Locate the cell with the specified text and output its (X, Y) center coordinate. 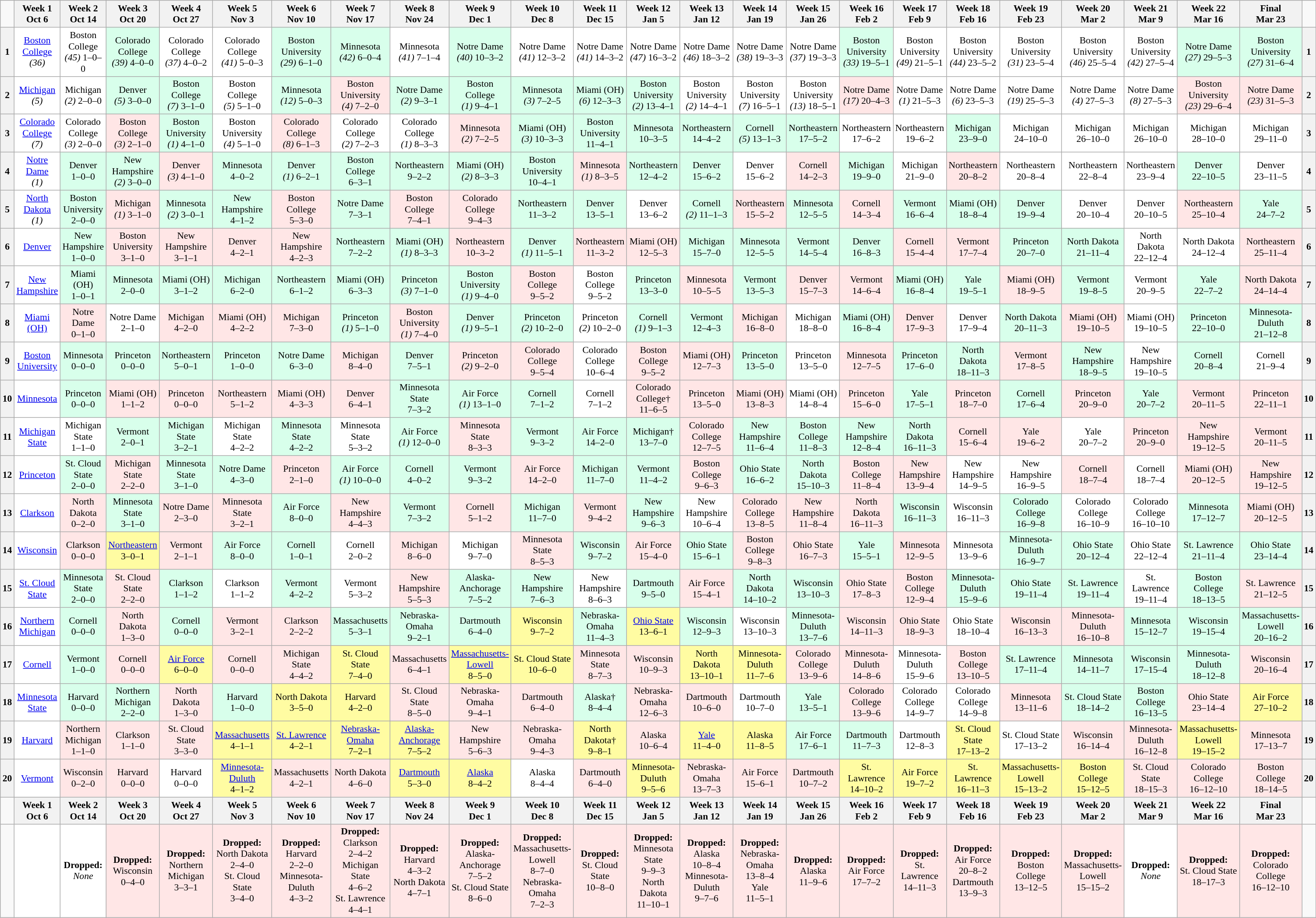
Boston University(33) 19–5–1 (867, 52)
Dropped:St. Cloud State18–17–3 (1208, 871)
Vermont1–0–0 (83, 665)
Cornell1–0–1 (301, 551)
Colorado College12–7–5 (707, 437)
Minnesota(12) 5–0–3 (301, 95)
Boston University11–4–1 (600, 133)
Northeastern20–8–2 (973, 172)
Notre Dame2–3–0 (186, 512)
Michigan29–11–0 (1270, 133)
Michigan8–6–0 (420, 551)
Clarkson (37, 512)
Vermont16–6–4 (920, 209)
Minnesota(41) 7–1–4 (420, 52)
Northeastern15–5–2 (760, 209)
Northeastern20–8–4 (1031, 172)
Vermont17–8–5 (1031, 361)
Minnesota-Duluth21–12–8 (1270, 323)
Northern Michigan1–1–0 (83, 740)
Miami (OH)18–8–4 (973, 209)
Dropped:Nebraska-Omaha13–8–4Yale11–5–1 (760, 871)
Minnesota(3) 7–2–5 (542, 95)
Colorado College16–9–8 (1031, 512)
Air Force17–6–1 (813, 740)
Notre Dame(38) 19–3–3 (760, 52)
Miami (OH)6–3–3 (360, 286)
Air Force15–4–1 (707, 589)
Minnesota(2) 7–2–5 (480, 133)
St. Lawrence16–11–3 (973, 779)
Notre Dame(2) 9–3–1 (420, 95)
Cornell(2) 11–1–3 (707, 209)
Michigan State1–1–0 (83, 437)
Princeton17–6–0 (920, 361)
Colorado College(2) 7–2–3 (360, 133)
Princeton(3) 7–1–0 (420, 286)
Minnesota12–9–5 (920, 551)
Denver17–9–3 (920, 323)
Princeton22–11–1 (1270, 399)
Colorado College(39) 4–0–0 (133, 52)
Northeastern23–9–4 (1151, 172)
Denver19–9–4 (1031, 209)
Dartmouth11–7–3 (867, 740)
Boston College9–8–3 (760, 551)
St. Lawrence21–11–4 (1208, 551)
Massachusetts5–3–1 (360, 626)
Minnesota4–0–2 (242, 172)
Air Force6–0–0 (186, 665)
Miami (OH)12–7–3 (707, 361)
Notre Dame4–3–0 (242, 475)
Clarkson1–1–0 (133, 740)
Northeastern9–2–2 (420, 172)
Vermont3–2–1 (242, 626)
Michigan(1) 3–1–0 (133, 209)
Boston College12–9–4 (920, 589)
Cornell14–3–4 (867, 209)
Michigan State3–2–1 (186, 437)
Vermont4–2–2 (301, 589)
Clarkson0–0–0 (83, 551)
Boston College(3) 2–1–0 (133, 133)
Cornell21–9–4 (1270, 361)
Miami (OH)(6) 12–3–3 (600, 95)
Denver(3) 4–1–0 (186, 172)
Cornell(5) 13–1–3 (760, 133)
Denver13–6–2 (653, 209)
New Hampshire16–9–5 (1031, 475)
Massachusetts6–4–1 (420, 665)
Dropped:Alaska10–8–4Minnesota-Duluth9–7–6 (707, 871)
St. Cloud State2–0–0 (83, 475)
Northeastern12–4–2 (653, 172)
Notre Dame(23) 31–5–3 (1270, 95)
North Dakota3–5–0 (301, 703)
Miami (OH)12–5–3 (653, 247)
Yale24–7–2 (1270, 209)
Colorado College(41) 5–0–3 (242, 52)
Boston University(13) 18–5–1 (813, 95)
Yale17–5–1 (920, 399)
New Hampshire9–6–3 (653, 512)
Minnesota10–5–5 (707, 286)
Cornell15–6–4 (973, 437)
Vermont7–3–2 (420, 512)
Massachusetts-Lowell8–5–0 (480, 665)
Boston College6–3–1 (360, 172)
Colorado College13–8–5 (760, 512)
Michigan(2) 2–0–0 (83, 95)
North Dakota4–6–0 (360, 779)
Vermont9–4–2 (600, 512)
Michigan State4–4–2 (301, 665)
Boston University(31) 23–5–4 (1031, 52)
Dropped:Massachusetts-Lowell8–7–0Nebraska-Omaha7–2–3 (542, 871)
Air Force19–7–2 (920, 779)
New Hampshire5–5–3 (420, 589)
New Hampshire (37, 286)
Ohio State18–9–3 (920, 626)
New Hampshire1–0–0 (83, 247)
Notre Dame(37) 19–3–3 (813, 52)
Boston University3–1–0 (133, 247)
Miami (OH) (37, 323)
Cornell4–0–2 (420, 475)
North Dakota22–12–4 (1151, 247)
New Hampshire11–6–4 (760, 437)
St. Cloud State7–4–0 (360, 665)
Northeastern19–6–2 (920, 133)
Cornell2–0–2 (360, 551)
Northeastern10–3–2 (480, 247)
Massachusetts-Lowell15–13–2 (1031, 779)
Cornell17–6–4 (1031, 399)
Minnesota State8–5–3 (542, 551)
Michigan6–2–0 (242, 286)
Michigan4–2–0 (186, 323)
Michigan24–10–0 (1031, 133)
Massachusetts4–2–1 (301, 779)
Dropped:Massachusetts-Lowell15–15–2 (1093, 871)
Dropped:St. Lawrence14–11–3 (920, 871)
Dropped:St. Cloud State10–8–0 (600, 871)
Boston University(1) 4–1–0 (186, 133)
Dropped:Alaska-Anchorage7–5–2St. Cloud State8–6–0 (480, 871)
Minnesota State8–7–3 (600, 665)
Minnesota-Duluth13–7–6 (813, 626)
Wisconsin16–14–4 (1093, 740)
Dartmouth10–7–2 (813, 779)
Denver(1) 11–5–1 (542, 247)
Miami (OH)(1) 8–3–3 (420, 247)
Princeton(1) 5–1–0 (360, 323)
Denver1–0–0 (83, 172)
Minnesota State (37, 703)
Vermont12–4–3 (707, 323)
Michigan16–8–0 (760, 323)
Dropped:Harvard4–3–2North Dakota4–7–1 (420, 871)
Massachusetts-Lowell20–16–2 (1270, 626)
Minnesota2–0–0 (133, 286)
Boston University(27) 31–6–4 (1270, 52)
Dropped:Alaska11–9–6 (813, 871)
Minnesota-Duluth16–12–8 (1151, 740)
St. Cloud State10–6–0 (542, 665)
Ohio State15–6–1 (707, 551)
Princeton22–10–0 (1208, 323)
Wisconsin14–11–3 (867, 626)
Minnesota State4–2–2 (301, 437)
Minnesota0–0–0 (83, 361)
Harvard (37, 740)
Northeastern6–1–2 (301, 286)
Colorado College†11–6–5 (653, 399)
Boston University(2) 14–4–1 (707, 95)
Princeton2–1–0 (301, 475)
North Dakota14–10–2 (760, 589)
Boston College15–12–5 (1093, 779)
Nebraska-Omaha13–7–3 (707, 779)
Michigan28–10–0 (1208, 133)
Michigan8–4–0 (360, 361)
New Hampshire13–9–4 (920, 475)
Yale11–4–0 (707, 740)
Yale22–7–2 (1208, 286)
Massachusetts-Lowell19–15–2 (1208, 740)
Vermont17–7–4 (973, 247)
New Hampshire5–6–3 (480, 740)
St. Lawrence21–12–5 (1270, 589)
Minnesota13–11–6 (1031, 703)
Boston College(7) 3–1–0 (186, 95)
Notre Dame(4) 27–5–3 (1093, 95)
Air Force(1) 10–0–0 (360, 475)
Minnesota(2) 3–0–1 (186, 209)
Ohio State17–8–3 (867, 589)
Minnesota17–13–7 (1270, 740)
Boston University10–4–1 (542, 172)
Boston University(46) 25–5–4 (1093, 52)
Dropped:Wisconsin0–4–0 (133, 871)
Colorado College(1) 8–3–3 (420, 133)
Notre Dame(40) 10–3–2 (480, 52)
Minnesota17–12–7 (1208, 512)
Minnesota10–3–5 (653, 133)
Minnesota-Duluth16–10–8 (1093, 626)
Minnesota State8–3–3 (480, 437)
St. Cloud State2–2–0 (133, 589)
St. Cloud State8–5–0 (420, 703)
St. Cloud State18–15–3 (1151, 779)
Vermont (37, 779)
Nebraska-Omaha9–2–1 (420, 626)
Boston College11–8–4 (867, 475)
North Dakota(1) (37, 209)
Minnesota State5–3–2 (360, 437)
Dropped:North Dakota2–4–0St. Cloud State3–4–0 (242, 871)
Nebraska-Omaha7–2–1 (360, 740)
Nebraska-Omaha12–6–3 (653, 703)
Ohio State22–12–4 (1151, 551)
Boston University(42) 27–5–4 (1151, 52)
Colorado College16–10–10 (1151, 512)
Michigan23–9–0 (973, 133)
Alaska10–6–4 (653, 740)
Boston College18–14–5 (1270, 779)
Notre Dame6–3–0 (301, 361)
North Dakota20–11–3 (1031, 323)
Minnesota(1) 8–3–5 (600, 172)
Dropped:Harvard2–2–0Minnesota-Duluth4–3–2 (301, 871)
Colorado College(37) 4–0–2 (186, 52)
North Dakota15–10–3 (813, 475)
Boston College(5) 5–1–0 (242, 95)
Denver (37, 247)
Minnesota (37, 399)
Dropped:Air Force17–7–2 (867, 871)
Yale19–5–1 (973, 286)
North Dakota21–11–4 (1093, 247)
St. Lawrence17–11–4 (1031, 665)
Ohio State18–10–4 (973, 626)
Air Force15–6–1 (760, 779)
Miami (OH)(2) 8–3–3 (480, 172)
Princeton1–0–0 (242, 361)
Minnesota-Duluth14–8–6 (867, 665)
New Hampshire3–1–1 (186, 247)
Miami (OH)1–1–2 (133, 399)
Minnesota13–9–6 (973, 551)
Michigan†13–7–0 (653, 437)
North Dakota24–14–4 (1270, 286)
Minnesota12–7–5 (867, 361)
Denver22–10–5 (1208, 172)
Miami (OH)3–1–2 (186, 286)
Cornell20–8–4 (1208, 361)
St. Cloud State3–3–0 (186, 740)
Colorado College10–6–4 (600, 361)
Northeastern5–1–2 (242, 399)
Notre Dame(46) 18–3–2 (707, 52)
Northeastern3–0–1 (133, 551)
Dropped:Air Force20–8–2Dartmouth13–9–3 (973, 871)
St. Lawrence14–10–2 (867, 779)
Dropped:Northern Michigan3–3–1 (186, 871)
Northeastern17–6–2 (867, 133)
Boston University(7) 16–5–1 (760, 95)
Denver13–5–1 (600, 209)
Denver17–9–4 (973, 323)
Denver15–7–3 (813, 286)
Miami (OH)13–8–3 (760, 399)
Wisconsin19–15–4 (1208, 626)
Denver(1) 9–5–1 (480, 323)
Princeton (37, 475)
New Hampshire19–10–5 (1151, 361)
Michigan15–7–0 (707, 247)
Northeastern7–2–2 (360, 247)
Notre Dame(41) 14–3–2 (600, 52)
Boston College18–13–5 (1208, 589)
Colorado College(3) 2–0–0 (83, 133)
Michigan State4–2–2 (242, 437)
Cornell(1) 9–1–3 (653, 323)
Denver(5) 3–0–0 (133, 95)
Air Force27–10–2 (1270, 703)
Notre Dame7–3–1 (360, 209)
New Hampshire14–9–5 (973, 475)
Dartmouth10–6–0 (707, 703)
Minnesota-Duluth11–7–6 (760, 665)
Minnesota-Duluth16–9–7 (1031, 551)
Colorado College(7) (37, 133)
Dartmouth5–3–0 (420, 779)
Northeastern22–8–4 (1093, 172)
St. Lawrence4–2–1 (301, 740)
Wisconsin10–9–3 (653, 665)
Denver23–11–5 (1270, 172)
Boston University(2) 13–4–1 (653, 95)
Boston University(1) 9–4–0 (480, 286)
New Hampshire4–1–2 (242, 209)
North Dakota†9–8–1 (600, 740)
Cornell5–1–2 (480, 512)
Wisconsin20–16–4 (1270, 665)
Dartmouth10–7–0 (760, 703)
Michigan21–9–0 (920, 172)
Boston University (37, 361)
Minnesota-Duluth9–5–6 (653, 779)
Ohio State20–12–4 (1093, 551)
Miami (OH)14–8–4 (813, 399)
New Hampshire7–6–3 (542, 589)
Notre Dame(8) 27–5–3 (1151, 95)
Notre Dame(1) 21–5–3 (920, 95)
Minnesota-Duluth18–12–8 (1208, 665)
Colorado College16–10–9 (1093, 512)
Alaska8–4–4 (542, 779)
Nebraska-Omaha9–4–3 (542, 740)
Michigan State2–2–0 (133, 475)
Wisconsin17–15–4 (1151, 665)
Notre Dame(19) 25–5–3 (1031, 95)
Boston University(49) 21–5–1 (920, 52)
Dropped:Colorado College16–12–10 (1270, 871)
Northeastern25–11–4 (1270, 247)
Miami (OH)4–2–2 (242, 323)
Denver16–8–3 (867, 247)
Dropped:Minnesota State9–9–3North Dakota11–10–1 (653, 871)
Vermont13–5–3 (760, 286)
Ohio State16–7–3 (813, 551)
Vermont2–1–1 (186, 551)
Princeton(2) 9–2–0 (480, 361)
Nebraska-Omaha11–4–3 (600, 626)
Boston University(4) 5–1–0 (242, 133)
Air Force15–4–0 (653, 551)
Michigan(5) (37, 95)
Massachusetts4–1–1 (242, 740)
Cornell (37, 665)
Notre Dame0–1–0 (83, 323)
Air Force(1) 12–0–0 (420, 437)
Michigan9–7–0 (480, 551)
Minnesota14–11–7 (1093, 665)
Boston College16–13–5 (1151, 703)
Northeastern14–4–2 (707, 133)
Northern Michigan (37, 626)
New Hampshire11–8–4 (813, 512)
Boston College(1) 9–4–1 (480, 95)
Yale19–6–2 (1031, 437)
Minnesota(42) 6–0–4 (360, 52)
Michigan19–9–0 (867, 172)
Notre Dame(47) 16–3–2 (653, 52)
Princeton13–3–0 (653, 286)
Notre Dame(1) (37, 172)
Colorado College9–5–4 (542, 361)
New Hampshire4–4–3 (360, 512)
Boston University2–0–0 (83, 209)
Boston University(29) 6–1–0 (301, 52)
Yale15–5–1 (867, 551)
Colorado College(8) 6–1–3 (301, 133)
New Hampshire8–6–3 (600, 589)
Vermont14–6–4 (867, 286)
Wisconsin0–2–0 (83, 779)
North Dakota24–12–4 (1208, 247)
Clarkson2–2–2 (301, 626)
Vermont14–5–4 (813, 247)
Minnesota State3–2–1 (242, 512)
Notre Dame(41) 12–3–2 (542, 52)
Boston University(44) 23–5–2 (973, 52)
Yale13–5–1 (813, 703)
Notre Dame2–1–0 (133, 323)
Boston College(36) (37, 52)
New Hampshire18–9–5 (1093, 361)
New Hampshire12–8–4 (867, 437)
Boston College(45) 1–0–0 (83, 52)
Minnesota State2–0–0 (83, 589)
Northeastern5–0–1 (186, 361)
Miami (OH)(3) 10–3–3 (542, 133)
Boston College11–8–3 (813, 437)
Ohio State19–11–4 (1031, 589)
Denver(1) 6–2–1 (301, 172)
Wisconsin12–9–3 (707, 626)
Boston College13–10–5 (973, 665)
Minnesota State7–3–2 (420, 399)
Harvard1–0–0 (242, 703)
Miami (OH)4–3–3 (301, 399)
Alaska11–8–5 (760, 740)
Boston University(1) 7–4–0 (420, 323)
Cornell15–4–4 (920, 247)
Michigan State (37, 437)
Boston College5–3–0 (301, 209)
Air Force(1) 13–1–0 (480, 399)
Denver20–10–5 (1151, 209)
Minnesota-Duluth4–1–2 (242, 779)
Princeton20–7–0 (1031, 247)
Denver20–10–4 (1093, 209)
Ohio State13–6–1 (653, 626)
Princeton15–6–0 (867, 399)
Dartmouth12–8–3 (920, 740)
Vermont5–3–2 (360, 589)
Wisconsin16–13–3 (1031, 626)
Notre Dame(17) 20–4–3 (867, 95)
Wisconsin (37, 551)
Alaska8–4–2 (480, 779)
Vermont20–9–5 (1151, 286)
Harvard4–2–0 (360, 703)
Dartmouth9–5–0 (653, 589)
Dropped:Clarkson2–4–2Michigan State4–6–2St. Lawrence4–4–1 (360, 871)
Denver6–4–1 (360, 399)
St. Cloud State18–14–2 (1093, 703)
Alaska†8–4–4 (600, 703)
Miami (OH)1–0–1 (83, 286)
Denver4–2–1 (242, 247)
Ohio State16–6–2 (760, 475)
Notre Dame(6) 23–5–3 (973, 95)
Boston College9–6–3 (707, 475)
Boston University(4) 7–2–0 (360, 95)
Boston University(23) 29–6–4 (1208, 95)
Colorado College9–4–3 (480, 209)
Vermont2–0–1 (133, 437)
Notre Dame(27) 29–5–3 (1208, 52)
North Dakota13–10–1 (707, 665)
Northern Michigan2–2–0 (133, 703)
Dropped:Boston College13–12–5 (1031, 871)
Colorado College14–9–8 (973, 703)
Minnesota15–12–7 (1151, 626)
Denver7–5–1 (420, 361)
Northeastern25–10–4 (1208, 209)
St. Cloud State (37, 589)
North Dakota0–2–0 (83, 512)
Princeton18–7–0 (973, 399)
Boston College7–4–1 (420, 209)
Michigan18–8–0 (813, 323)
Nebraska-Omaha9–4–1 (480, 703)
North Dakota18–11–3 (973, 361)
Vermont19–8–5 (1093, 286)
New Hampshire10–6–4 (707, 512)
New Hampshire(2) 3–0–0 (133, 172)
Northeastern17–5–2 (813, 133)
Vermont11–4–2 (653, 475)
Colorado College16–12–10 (1208, 779)
Cornell14–2–3 (813, 172)
Colorado College14–9–7 (920, 703)
Miami (OH)18–9–5 (1031, 286)
Michigan7–3–0 (301, 323)
New Hampshire4–2–3 (301, 247)
